Return the (x, y) coordinate for the center point of the cell that contains the specified text.  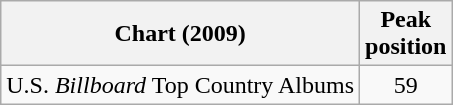
Chart (2009) (180, 34)
U.S. Billboard Top Country Albums (180, 85)
Peakposition (406, 34)
59 (406, 85)
